For the text-containing cell, return its midpoint in (X, Y) coordinate format. 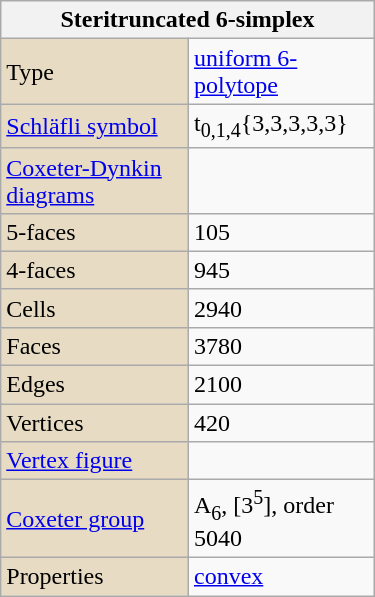
2940 (281, 308)
A6, [35], order 5040 (281, 519)
convex (281, 577)
420 (281, 423)
2100 (281, 385)
Coxeter-Dynkin diagrams (95, 180)
uniform 6-polytope (281, 72)
Schläfli symbol (95, 126)
Coxeter group (95, 519)
Type (95, 72)
Vertex figure (95, 461)
5-faces (95, 232)
3780 (281, 346)
Properties (95, 577)
105 (281, 232)
Edges (95, 385)
945 (281, 270)
4-faces (95, 270)
Cells (95, 308)
Vertices (95, 423)
Faces (95, 346)
Steritruncated 6-simplex (188, 20)
t0,1,4{3,3,3,3,3} (281, 126)
